From the cell containing the given text, extract its center point as (x, y) coordinate. 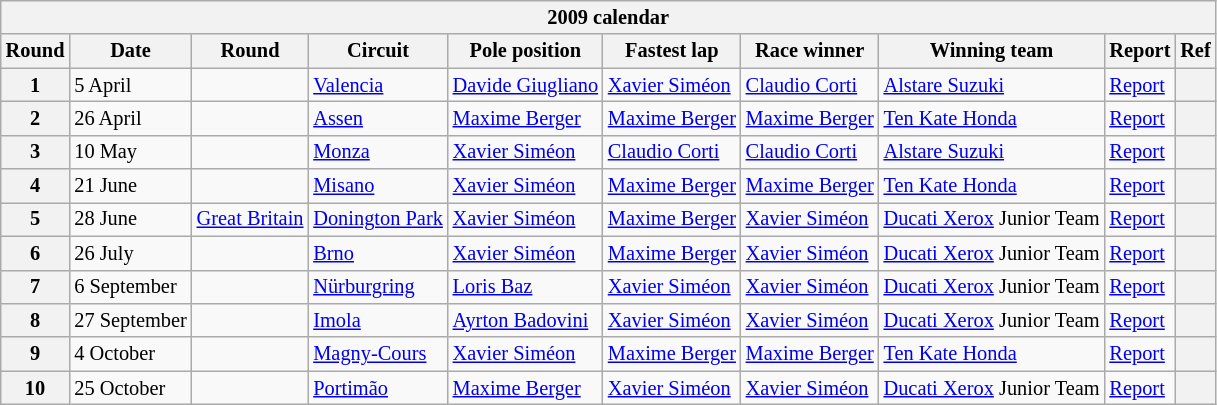
4 October (130, 354)
10 (36, 388)
25 October (130, 388)
3 (36, 152)
2009 calendar (608, 17)
Circuit (378, 51)
28 June (130, 219)
27 September (130, 320)
26 April (130, 118)
Magny-Cours (378, 354)
5 April (130, 85)
6 September (130, 287)
Winning team (992, 51)
2 (36, 118)
Misano (378, 186)
Portimão (378, 388)
Race winner (810, 51)
Valencia (378, 85)
Loris Baz (526, 287)
5 (36, 219)
Brno (378, 253)
Nürburgring (378, 287)
26 July (130, 253)
Assen (378, 118)
1 (36, 85)
Fastest lap (672, 51)
Ref (1195, 51)
Date (130, 51)
Great Britain (250, 219)
Imola (378, 320)
Donington Park (378, 219)
6 (36, 253)
8 (36, 320)
4 (36, 186)
21 June (130, 186)
10 May (130, 152)
Pole position (526, 51)
Monza (378, 152)
Ayrton Badovini (526, 320)
9 (36, 354)
7 (36, 287)
Davide Giugliano (526, 85)
